Locate the cell with the specified text and output its [x, y] center coordinate. 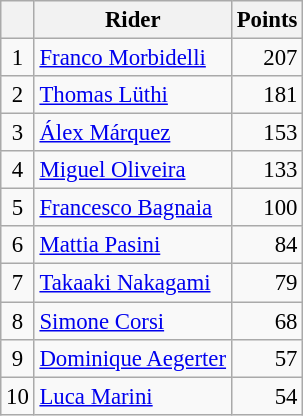
Rider [132, 20]
8 [18, 321]
207 [266, 58]
Franco Morbidelli [132, 58]
68 [266, 321]
10 [18, 396]
Álex Márquez [132, 133]
57 [266, 358]
Francesco Bagnaia [132, 208]
Mattia Pasini [132, 245]
Simone Corsi [132, 321]
Thomas Lüthi [132, 95]
79 [266, 283]
6 [18, 245]
100 [266, 208]
Takaaki Nakagami [132, 283]
2 [18, 95]
54 [266, 396]
84 [266, 245]
3 [18, 133]
7 [18, 283]
181 [266, 95]
133 [266, 170]
1 [18, 58]
153 [266, 133]
9 [18, 358]
Luca Marini [132, 396]
Dominique Aegerter [132, 358]
5 [18, 208]
4 [18, 170]
Miguel Oliveira [132, 170]
Points [266, 20]
